Output the [x, y] coordinate of the center of the cell containing the given text.  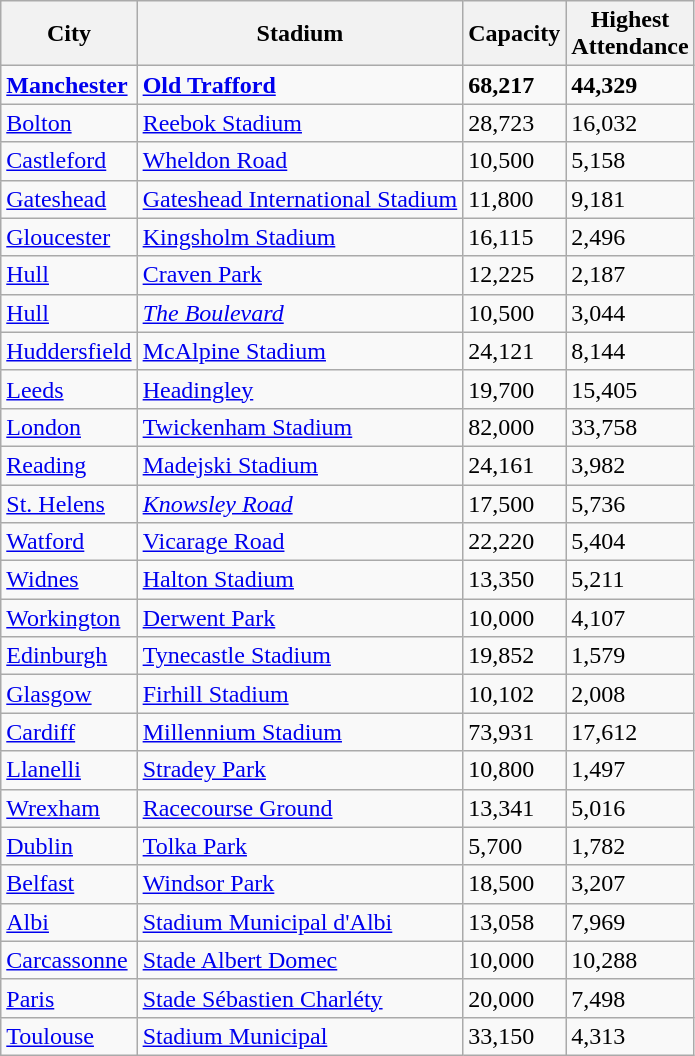
2,187 [630, 275]
11,800 [514, 199]
Reading [69, 465]
Gateshead International Stadium [300, 199]
9,181 [630, 199]
1,579 [630, 656]
McAlpine Stadium [300, 351]
24,121 [514, 351]
Craven Park [300, 275]
5,736 [630, 503]
Windsor Park [300, 884]
12,225 [514, 275]
19,852 [514, 656]
Wheldon Road [300, 161]
Castleford [69, 161]
Twickenham Stadium [300, 427]
Dublin [69, 846]
33,758 [630, 427]
The Boulevard [300, 313]
Llanelli [69, 770]
5,211 [630, 580]
Derwent Park [300, 618]
Knowsley Road [300, 503]
5,158 [630, 161]
Millennium Stadium [300, 732]
7,969 [630, 922]
82,000 [514, 427]
1,497 [630, 770]
Headingley [300, 389]
Watford [69, 542]
5,404 [630, 542]
8,144 [630, 351]
2,008 [630, 694]
Wrexham [69, 808]
7,498 [630, 998]
Gateshead [69, 199]
44,329 [630, 85]
33,150 [514, 1036]
St. Helens [69, 503]
Racecourse Ground [300, 808]
Tynecastle Stadium [300, 656]
Toulouse [69, 1036]
Vicarage Road [300, 542]
22,220 [514, 542]
Stadium Municipal d'Albi [300, 922]
68,217 [514, 85]
17,612 [630, 732]
5,700 [514, 846]
15,405 [630, 389]
13,058 [514, 922]
4,107 [630, 618]
16,032 [630, 123]
3,982 [630, 465]
Kingsholm Stadium [300, 237]
Tolka Park [300, 846]
3,044 [630, 313]
Manchester [69, 85]
73,931 [514, 732]
2,496 [630, 237]
3,207 [630, 884]
10,800 [514, 770]
Leeds [69, 389]
Capacity [514, 34]
1,782 [630, 846]
City [69, 34]
Belfast [69, 884]
Glasgow [69, 694]
18,500 [514, 884]
London [69, 427]
4,313 [630, 1036]
Stade Sébastien Charléty [300, 998]
Stadium [300, 34]
10,102 [514, 694]
16,115 [514, 237]
Carcassonne [69, 960]
5,016 [630, 808]
Albi [69, 922]
Halton Stadium [300, 580]
24,161 [514, 465]
28,723 [514, 123]
20,000 [514, 998]
HighestAttendance [630, 34]
13,341 [514, 808]
19,700 [514, 389]
Gloucester [69, 237]
13,350 [514, 580]
Huddersfield [69, 351]
Bolton [69, 123]
Stade Albert Domec [300, 960]
17,500 [514, 503]
Stradey Park [300, 770]
Firhill Stadium [300, 694]
Madejski Stadium [300, 465]
Paris [69, 998]
Old Trafford [300, 85]
Cardiff [69, 732]
10,288 [630, 960]
Stadium Municipal [300, 1036]
Widnes [69, 580]
Edinburgh [69, 656]
Reebok Stadium [300, 123]
Workington [69, 618]
